Provide the (X, Y) coordinate of the cell's center where the given text is located.  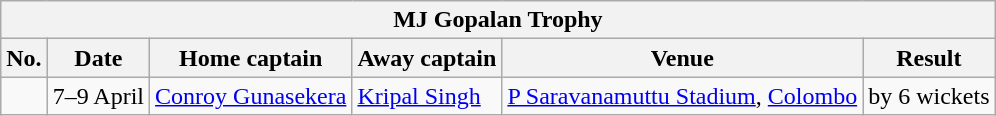
Date (98, 58)
P Saravanamuttu Stadium, Colombo (682, 96)
7–9 April (98, 96)
No. (24, 58)
by 6 wickets (929, 96)
Home captain (251, 58)
MJ Gopalan Trophy (498, 20)
Kripal Singh (427, 96)
Conroy Gunasekera (251, 96)
Venue (682, 58)
Away captain (427, 58)
Result (929, 58)
